For the text-containing cell, return its midpoint in [X, Y] coordinate format. 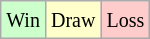
Loss [126, 20]
Win [24, 20]
Draw [72, 20]
